Output the [x, y] coordinate of the center of the cell containing the given text.  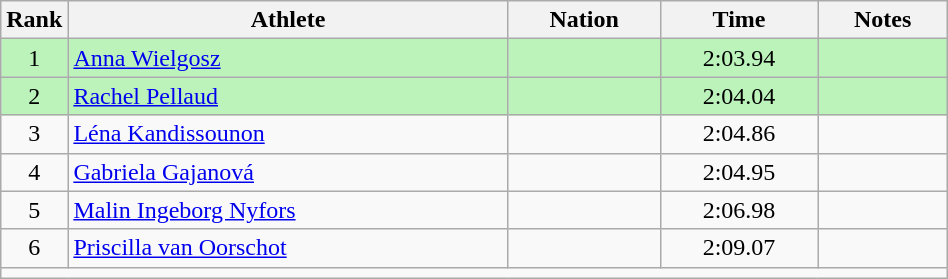
Gabriela Gajanová [288, 172]
2:06.98 [739, 210]
Rank [34, 20]
Rachel Pellaud [288, 96]
6 [34, 248]
4 [34, 172]
2:03.94 [739, 58]
5 [34, 210]
2:04.04 [739, 96]
3 [34, 134]
Anna Wielgosz [288, 58]
2 [34, 96]
2:04.86 [739, 134]
Athlete [288, 20]
Priscilla van Oorschot [288, 248]
Time [739, 20]
2:09.07 [739, 248]
2:04.95 [739, 172]
Léna Kandissounon [288, 134]
Malin Ingeborg Nyfors [288, 210]
Nation [584, 20]
Notes [882, 20]
1 [34, 58]
